Return [X, Y] of the center of cell containing provided text 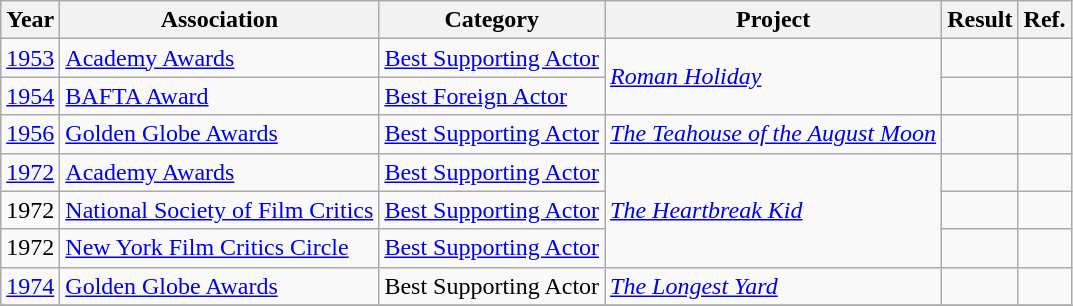
1953 [30, 58]
BAFTA Award [220, 96]
Roman Holiday [774, 77]
New York Film Critics Circle [220, 248]
The Teahouse of the August Moon [774, 134]
Best Foreign Actor [492, 96]
1956 [30, 134]
Ref. [1044, 20]
Project [774, 20]
Association [220, 20]
Category [492, 20]
National Society of Film Critics [220, 210]
The Heartbreak Kid [774, 210]
1954 [30, 96]
Result [980, 20]
Year [30, 20]
The Longest Yard [774, 286]
1974 [30, 286]
